Detect which cell encompasses the target text, then output its (X, Y) center coordinate. 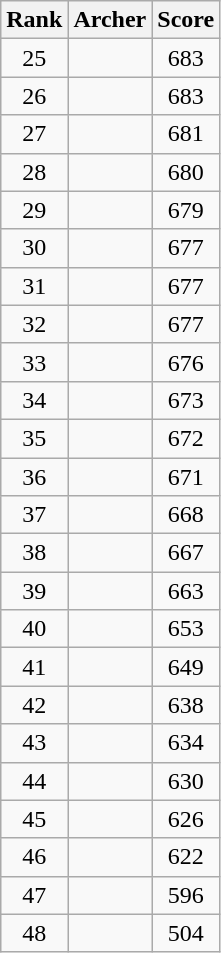
42 (34, 705)
622 (186, 857)
Archer (110, 20)
634 (186, 743)
649 (186, 667)
679 (186, 210)
626 (186, 819)
667 (186, 553)
504 (186, 933)
41 (34, 667)
30 (34, 248)
27 (34, 134)
653 (186, 629)
681 (186, 134)
45 (34, 819)
29 (34, 210)
36 (34, 477)
672 (186, 438)
39 (34, 591)
32 (34, 324)
26 (34, 96)
37 (34, 515)
676 (186, 362)
638 (186, 705)
596 (186, 895)
46 (34, 857)
668 (186, 515)
38 (34, 553)
48 (34, 933)
43 (34, 743)
47 (34, 895)
34 (34, 400)
630 (186, 781)
671 (186, 477)
673 (186, 400)
28 (34, 172)
25 (34, 58)
Score (186, 20)
663 (186, 591)
680 (186, 172)
40 (34, 629)
33 (34, 362)
Rank (34, 20)
44 (34, 781)
31 (34, 286)
35 (34, 438)
